Locate the cell with the specified text and output its (X, Y) center coordinate. 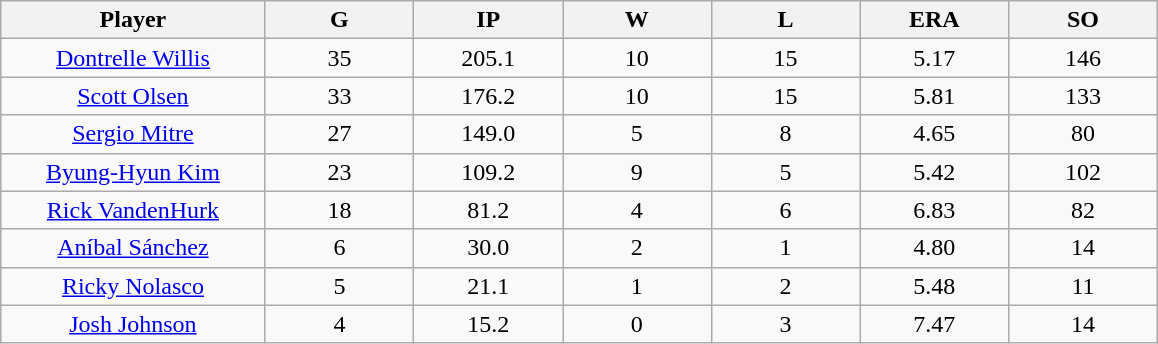
149.0 (488, 134)
5.81 (934, 96)
5.42 (934, 172)
Josh Johnson (133, 324)
Player (133, 20)
ERA (934, 20)
27 (340, 134)
Aníbal Sánchez (133, 248)
82 (1084, 210)
Scott Olsen (133, 96)
IP (488, 20)
109.2 (488, 172)
33 (340, 96)
4.65 (934, 134)
102 (1084, 172)
21.1 (488, 286)
Byung-Hyun Kim (133, 172)
SO (1084, 20)
205.1 (488, 58)
W (636, 20)
G (340, 20)
4.80 (934, 248)
80 (1084, 134)
15.2 (488, 324)
30.0 (488, 248)
5.48 (934, 286)
133 (1084, 96)
5.17 (934, 58)
146 (1084, 58)
3 (786, 324)
6.83 (934, 210)
L (786, 20)
81.2 (488, 210)
176.2 (488, 96)
11 (1084, 286)
Ricky Nolasco (133, 286)
Rick VandenHurk (133, 210)
Sergio Mitre (133, 134)
8 (786, 134)
Dontrelle Willis (133, 58)
23 (340, 172)
0 (636, 324)
9 (636, 172)
7.47 (934, 324)
35 (340, 58)
18 (340, 210)
